Scan for the cell matching the given text and deliver its [X, Y] coordinate at center. 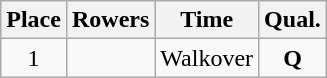
Rowers [110, 20]
Walkover [207, 58]
Qual. [293, 20]
Q [293, 58]
1 [34, 58]
Place [34, 20]
Time [207, 20]
